Return the [x, y] coordinate for the center point of the cell that contains the specified text.  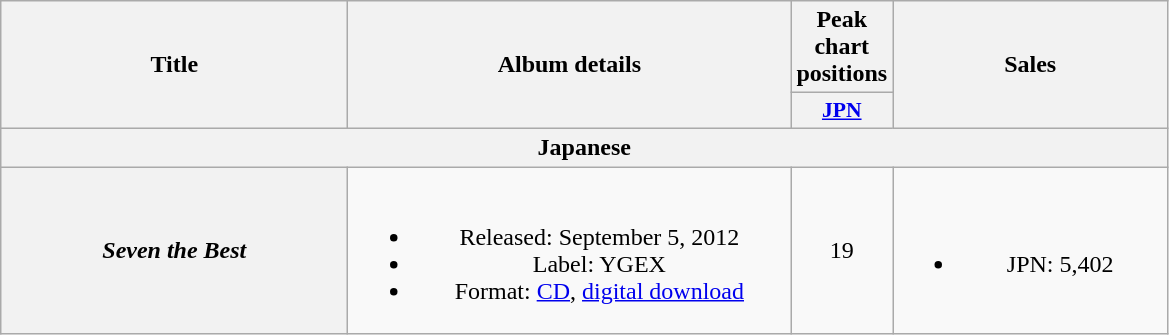
19 [842, 250]
Album details [570, 65]
Japanese [584, 147]
Sales [1030, 65]
Peak chart positions [842, 47]
Released: September 5, 2012Label: YGEXFormat: CD, digital download [570, 250]
Title [174, 65]
Seven the Best [174, 250]
JPN [842, 111]
JPN: 5,402 [1030, 250]
